Determine the (x, y) coordinate at the center of the cell enclosing the given text.  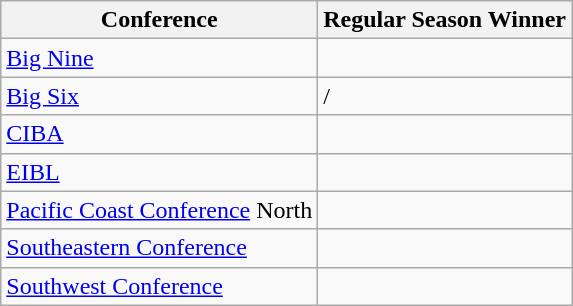
Pacific Coast Conference North (160, 210)
CIBA (160, 134)
Conference (160, 20)
Big Nine (160, 58)
EIBL (160, 172)
Regular Season Winner (445, 20)
Southwest Conference (160, 286)
Big Six (160, 96)
/ (445, 96)
Southeastern Conference (160, 248)
